Capture the cell that displays the provided text and extract its (X, Y) central coordinate. 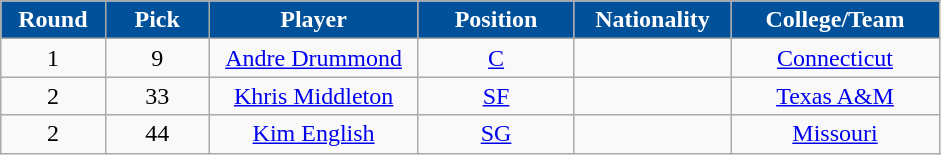
SG (496, 134)
Kim English (314, 134)
Connecticut (836, 58)
Pick (157, 20)
Nationality (652, 20)
College/Team (836, 20)
C (496, 58)
Khris Middleton (314, 96)
Round (53, 20)
Texas A&M (836, 96)
Player (314, 20)
Position (496, 20)
Missouri (836, 134)
1 (53, 58)
Andre Drummond (314, 58)
33 (157, 96)
9 (157, 58)
44 (157, 134)
SF (496, 96)
